Determine the [X, Y] coordinate at the center of the cell enclosing the given text.  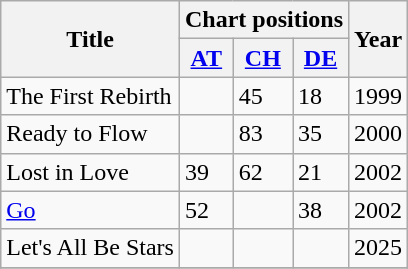
2025 [378, 248]
AT [206, 58]
Year [378, 39]
45 [262, 96]
18 [321, 96]
CH [262, 58]
35 [321, 134]
38 [321, 210]
Title [90, 39]
1999 [378, 96]
Let's All Be Stars [90, 248]
Ready to Flow [90, 134]
21 [321, 172]
83 [262, 134]
52 [206, 210]
2000 [378, 134]
DE [321, 58]
39 [206, 172]
Lost in Love [90, 172]
Chart positions [264, 20]
62 [262, 172]
Go [90, 210]
The First Rebirth [90, 96]
